Detect which cell encompasses the target text, then output its [x, y] center coordinate. 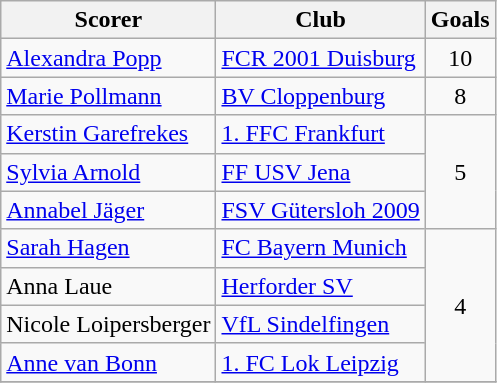
FSV Gütersloh 2009 [320, 210]
Club [320, 20]
Scorer [108, 20]
4 [460, 305]
Kerstin Garefrekes [108, 134]
Alexandra Popp [108, 58]
Marie Pollmann [108, 96]
FCR 2001 Duisburg [320, 58]
Annabel Jäger [108, 210]
5 [460, 172]
Sylvia Arnold [108, 172]
Nicole Loipersberger [108, 324]
Anne van Bonn [108, 362]
FF USV Jena [320, 172]
VfL Sindelfingen [320, 324]
FC Bayern Munich [320, 248]
8 [460, 96]
Herforder SV [320, 286]
10 [460, 58]
1. FFC Frankfurt [320, 134]
Sarah Hagen [108, 248]
Anna Laue [108, 286]
BV Cloppenburg [320, 96]
Goals [460, 20]
1. FC Lok Leipzig [320, 362]
